Find where the given text appears and provide that cell's center as [X, Y] coordinate. 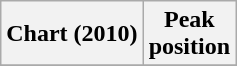
Chart (2010) [72, 34]
Peakposition [189, 34]
